Return the (X, Y) coordinate for the center point of the cell that contains the specified text.  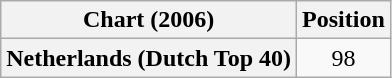
Netherlands (Dutch Top 40) (149, 58)
Chart (2006) (149, 20)
98 (344, 58)
Position (344, 20)
